Detect which cell encompasses the target text, then output its [X, Y] center coordinate. 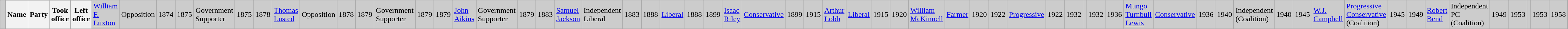
Progressive Conservative (Coalition) [1366, 15]
Samuel Jackson [568, 15]
Farmer [957, 15]
John Aikins [464, 15]
Progressive [1027, 15]
Left office [81, 15]
Party [39, 15]
William McKinnell [927, 15]
Independent (Coalition) [1254, 15]
Name [17, 15]
Independent Liberal [602, 15]
Thomas Lusted [286, 15]
Isaac Riley [732, 15]
Took office [60, 15]
Independent PC (Coalition) [1470, 15]
W.J. Campbell [1328, 15]
Robert Bend [1437, 15]
1874 [166, 15]
Arthur Lobb [834, 15]
William F. Luxton [106, 15]
Mungo Turnbull Lewis [1138, 15]
1958 [1558, 15]
